Capture the cell that displays the provided text and extract its [x, y] central coordinate. 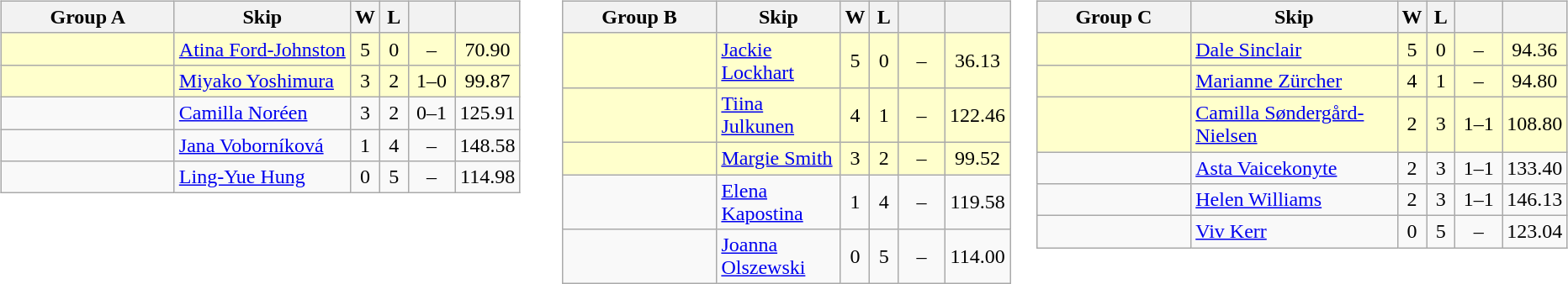
99.87 [488, 81]
114.00 [977, 257]
Marianne Zürcher [1294, 81]
Atina Ford-Johnston [262, 49]
Miyako Yoshimura [262, 81]
Group B [639, 17]
Group A [87, 17]
Ling-Yue Hung [262, 177]
Group C [1114, 17]
94.36 [1534, 49]
Jackie Lockhart [779, 60]
Elena Kapostina [779, 202]
Helen Williams [1294, 200]
108.80 [1534, 124]
Dale Sinclair [1294, 49]
36.13 [977, 60]
99.52 [977, 158]
Tiina Julkunen [779, 114]
Asta Vaicekonyte [1294, 167]
148.58 [488, 145]
0–1 [432, 113]
122.46 [977, 114]
114.98 [488, 177]
Viv Kerr [1294, 232]
Margie Smith [779, 158]
125.91 [488, 113]
133.40 [1534, 167]
Camilla Søndergård-Nielsen [1294, 124]
Jana Voborníková [262, 145]
Camilla Noréen [262, 113]
94.80 [1534, 81]
119.58 [977, 202]
1–0 [432, 81]
146.13 [1534, 200]
Joanna Olszewski [779, 257]
123.04 [1534, 232]
70.90 [488, 49]
